Scan for the cell matching the given text and deliver its [X, Y] coordinate at center. 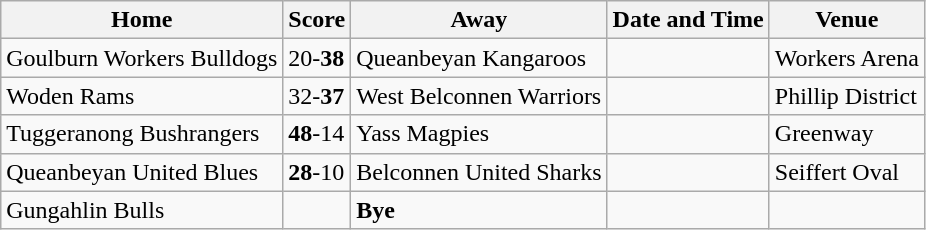
Phillip District [846, 96]
20-38 [317, 58]
Queanbeyan Kangaroos [479, 58]
Belconnen United Sharks [479, 172]
48-14 [317, 134]
Date and Time [688, 20]
Workers Arena [846, 58]
Bye [479, 210]
Greenway [846, 134]
Gungahlin Bulls [142, 210]
Tuggeranong Bushrangers [142, 134]
West Belconnen Warriors [479, 96]
32-37 [317, 96]
Goulburn Workers Bulldogs [142, 58]
Venue [846, 20]
28-10 [317, 172]
Seiffert Oval [846, 172]
Score [317, 20]
Home [142, 20]
Queanbeyan United Blues [142, 172]
Yass Magpies [479, 134]
Woden Rams [142, 96]
Away [479, 20]
